From the cell containing the given text, extract its center point as [X, Y] coordinate. 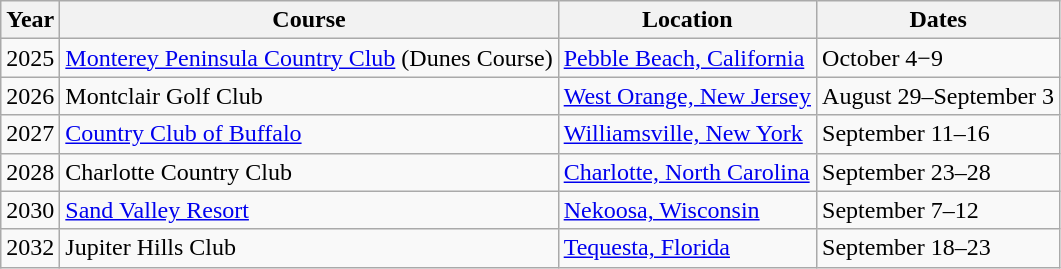
September 18–23 [938, 248]
2027 [30, 134]
Year [30, 20]
West Orange, New Jersey [687, 96]
Sand Valley Resort [309, 210]
2025 [30, 58]
Jupiter Hills Club [309, 248]
Williamsville, New York [687, 134]
September 11–16 [938, 134]
2028 [30, 172]
Pebble Beach, California [687, 58]
Course [309, 20]
September 23–28 [938, 172]
2026 [30, 96]
2032 [30, 248]
Country Club of Buffalo [309, 134]
Charlotte, North Carolina [687, 172]
2030 [30, 210]
Nekoosa, Wisconsin [687, 210]
August 29–September 3 [938, 96]
Monterey Peninsula Country Club (Dunes Course) [309, 58]
Location [687, 20]
October 4−9 [938, 58]
Montclair Golf Club [309, 96]
Dates [938, 20]
Charlotte Country Club [309, 172]
Tequesta, Florida [687, 248]
September 7–12 [938, 210]
